Search for the cell housing the specified text and yield its [x, y] center coordinate. 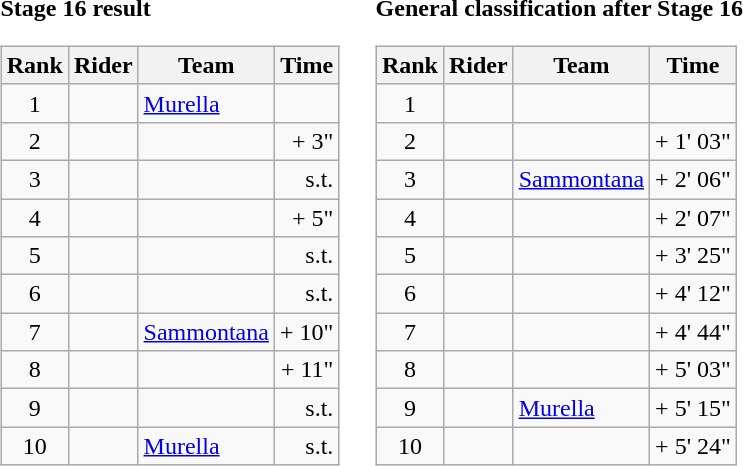
+ 2' 07" [694, 217]
+ 4' 44" [694, 332]
+ 11" [306, 370]
+ 5' 15" [694, 408]
+ 1' 03" [694, 141]
+ 5' 24" [694, 446]
+ 3" [306, 141]
+ 5' 03" [694, 370]
+ 5" [306, 217]
+ 4' 12" [694, 294]
+ 10" [306, 332]
+ 2' 06" [694, 179]
+ 3' 25" [694, 256]
